For the text-containing cell, return its midpoint in [x, y] coordinate format. 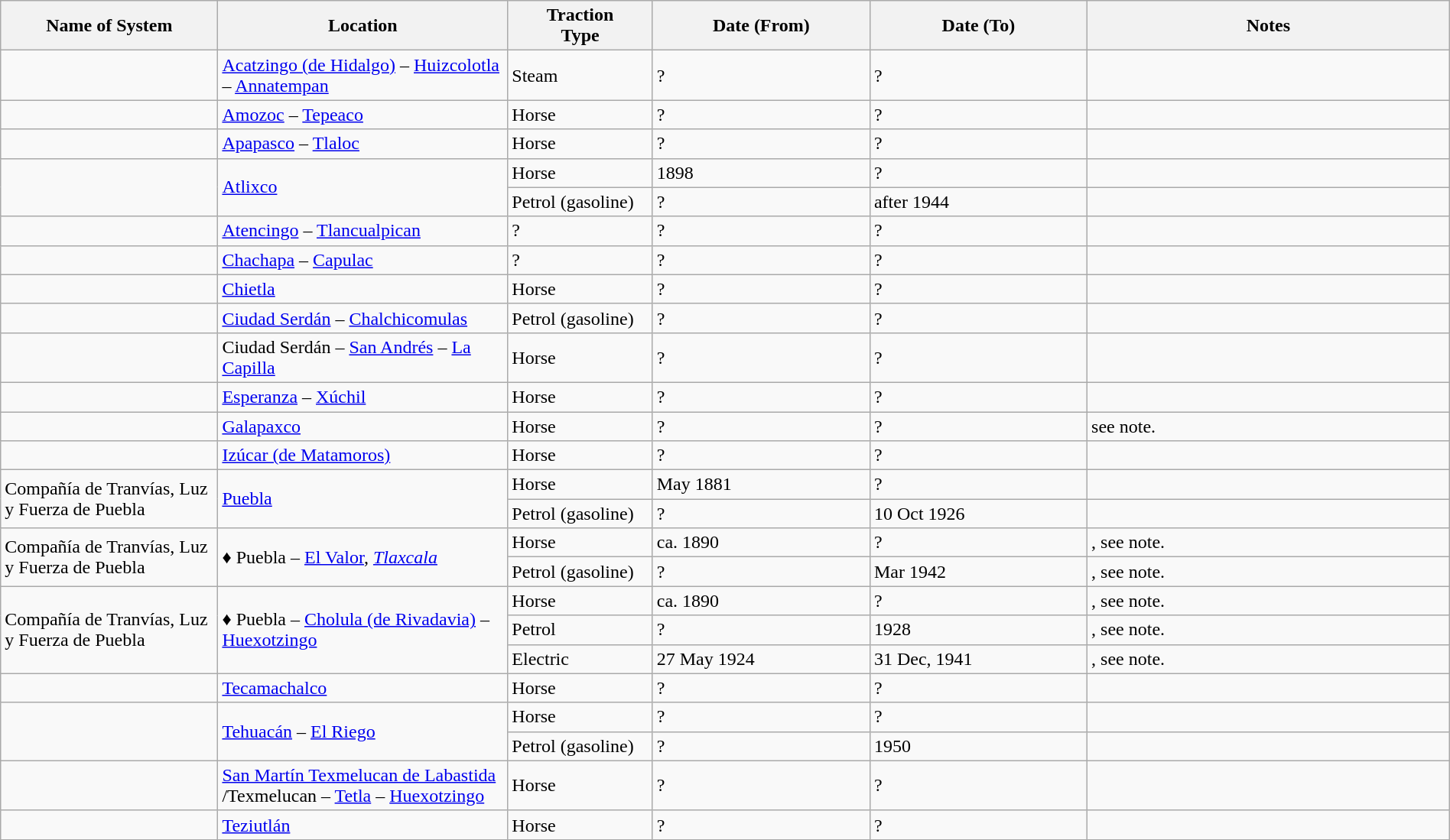
Tecamachalco [362, 688]
May 1881 [761, 485]
Notes [1269, 26]
Galapaxco [362, 426]
10 Oct 1926 [978, 514]
see note. [1269, 426]
Chachapa – Capulac [362, 260]
♦ Puebla – El Valor, Tlaxcala [362, 557]
♦ Puebla – Cholula (de Rivadavia) – Huexotzingo [362, 630]
Acatzingo (de Hidalgo) – Huizcolotla – Annatempan [362, 75]
Name of System [109, 26]
Amozoc – Tepeaco [362, 115]
1950 [978, 746]
27 May 1924 [761, 659]
Electric [580, 659]
Petrol [580, 630]
Atencingo – Tlancualpican [362, 231]
Puebla [362, 499]
Ciudad Serdán – San Andrés – La Capilla [362, 358]
Mar 1942 [978, 572]
Steam [580, 75]
31 Dec, 1941 [978, 659]
1898 [761, 173]
Tehuacán – El Riego [362, 731]
Esperanza – Xúchil [362, 397]
Atlixco [362, 187]
1928 [978, 630]
San Martín Texmelucan de Labastida /Texmelucan – Tetla – Huexotzingo [362, 786]
Date (To) [978, 26]
Teziutlán [362, 825]
Chietla [362, 289]
Date (From) [761, 26]
after 1944 [978, 202]
Location [362, 26]
TractionType [580, 26]
Izúcar (de Matamoros) [362, 456]
Ciudad Serdán – Chalchicomulas [362, 318]
Apapasco – Tlaloc [362, 144]
